Identify which cell holds the provided text, then report its (X, Y) central coordinate. 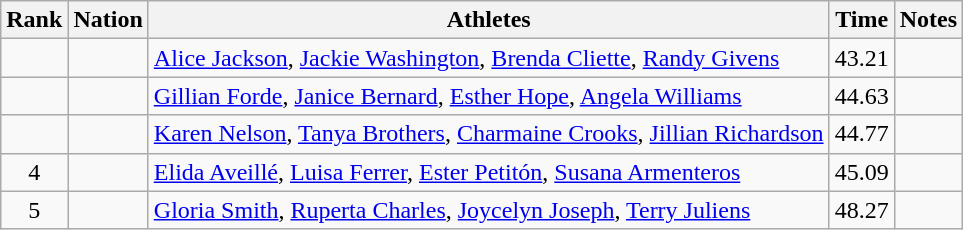
Gillian Forde, Janice Bernard, Esther Hope, Angela Williams (488, 96)
43.21 (862, 58)
Nation (108, 20)
Gloria Smith, Ruperta Charles, Joycelyn Joseph, Terry Juliens (488, 210)
Athletes (488, 20)
45.09 (862, 172)
Rank (34, 20)
48.27 (862, 210)
44.77 (862, 134)
Alice Jackson, Jackie Washington, Brenda Cliette, Randy Givens (488, 58)
5 (34, 210)
4 (34, 172)
Karen Nelson, Tanya Brothers, Charmaine Crooks, Jillian Richardson (488, 134)
Elida Aveillé, Luisa Ferrer, Ester Petitón, Susana Armenteros (488, 172)
44.63 (862, 96)
Notes (928, 20)
Time (862, 20)
